Capture the cell that displays the provided text and extract its (X, Y) central coordinate. 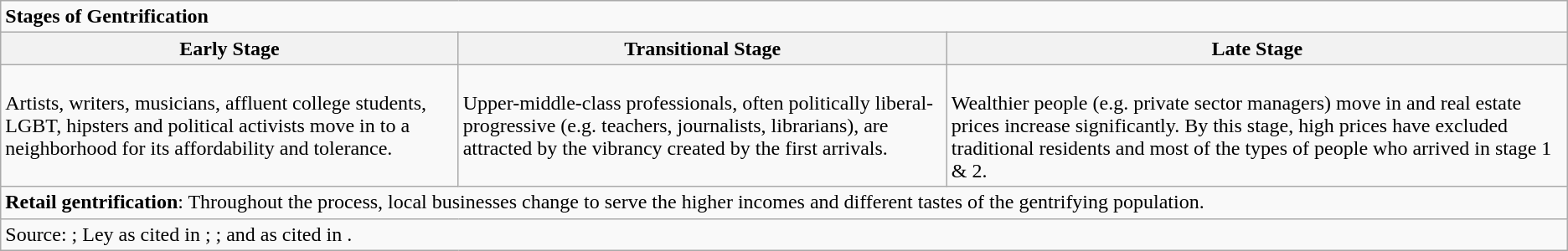
Early Stage (230, 49)
Late Stage (1256, 49)
Source: ; Ley as cited in ; ; and as cited in . (784, 234)
Transitional Stage (702, 49)
Stages of Gentrification (784, 17)
